Provide the (x, y) coordinate of the cell's center where the given text is located.  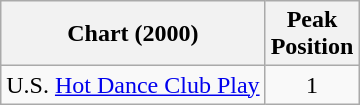
1 (312, 85)
Chart (2000) (133, 34)
PeakPosition (312, 34)
U.S. Hot Dance Club Play (133, 85)
